Detect which cell encompasses the target text, then output its [x, y] center coordinate. 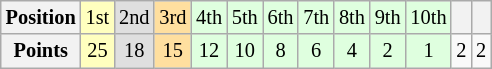
6 [316, 51]
1st [98, 17]
9th [388, 17]
4 [352, 51]
7th [316, 17]
18 [134, 51]
Position [41, 17]
12 [209, 51]
10th [429, 17]
10 [245, 51]
4th [209, 17]
Points [41, 51]
1 [429, 51]
3rd [172, 17]
25 [98, 51]
6th [281, 17]
8th [352, 17]
5th [245, 17]
2nd [134, 17]
15 [172, 51]
8 [281, 51]
